Extract the (x, y) coordinate from the center of the cell holding the provided text.  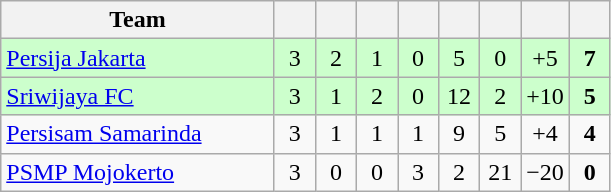
21 (500, 172)
Team (138, 20)
+4 (546, 134)
Sriwijaya FC (138, 96)
−20 (546, 172)
12 (460, 96)
9 (460, 134)
Persisam Samarinda (138, 134)
PSMP Mojokerto (138, 172)
7 (590, 58)
4 (590, 134)
+5 (546, 58)
Persija Jakarta (138, 58)
+10 (546, 96)
